Return the [X, Y] coordinate for the center point of the cell that contains the specified text.  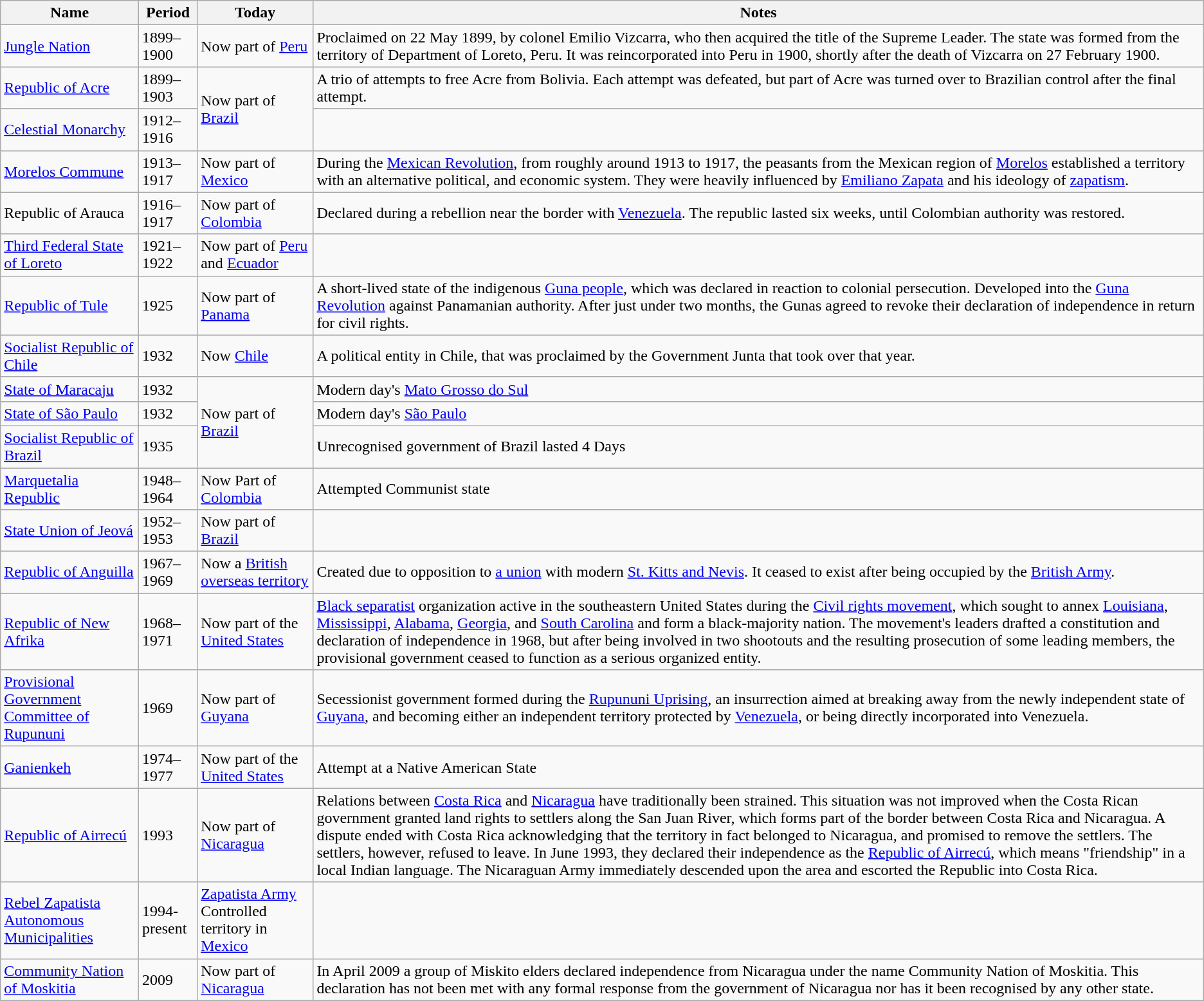
Now part of Peru [255, 46]
Today [255, 13]
Now Part of Colombia [255, 489]
Name [69, 13]
1916–1917 [167, 213]
1921–1922 [167, 255]
Modern day's São Paulo [758, 413]
Created due to opposition to a union with modern St. Kitts and Nevis. It ceased to exist after being occupied by the British Army. [758, 572]
Now part of Colombia [255, 213]
Modern day's Mato Grosso do Sul [758, 389]
Community Nation of Moskitia [69, 980]
Now Chile [255, 356]
1899–1903 [167, 87]
A political entity in Chile, that was proclaimed by the Government Junta that took over that year. [758, 356]
Third Federal State of Loreto [69, 255]
Jungle Nation [69, 46]
Now a British overseas territory [255, 572]
Attempted Communist state [758, 489]
Now part of Panama [255, 305]
Republic of Anguilla [69, 572]
1952–1953 [167, 531]
1967–1969 [167, 572]
1993 [167, 835]
1974–1977 [167, 768]
Celestial Monarchy [69, 130]
Provisional Government Committee of Rupununi [69, 708]
Republic of Acre [69, 87]
Unrecognised government of Brazil lasted 4 Days [758, 446]
State of São Paulo [69, 413]
1968–1971 [167, 631]
Morelos Commune [69, 171]
1925 [167, 305]
Now part of Mexico [255, 171]
Attempt at a Native American State [758, 768]
1912–1916 [167, 130]
Marquetalia Republic [69, 489]
Notes [758, 13]
1935 [167, 446]
Republic of Airrecú [69, 835]
Republic of Tule [69, 305]
State of Maracaju [69, 389]
1994-present [167, 921]
1969 [167, 708]
Republic of New Afrika [69, 631]
1913–1917 [167, 171]
Declared during a rebellion near the border with Venezuela. The republic lasted six weeks, until Colombian authority was restored. [758, 213]
1948–1964 [167, 489]
Period [167, 13]
Socialist Republic of Brazil [69, 446]
Rebel Zapatista Autonomous Municipalities [69, 921]
2009 [167, 980]
Zapatista Army Controlled territory in Mexico [255, 921]
State Union of Jeová [69, 531]
Ganienkeh [69, 768]
Republic of Arauca [69, 213]
Now part of Guyana [255, 708]
1899–1900 [167, 46]
Now part of Peru and Ecuador [255, 255]
Socialist Republic of Chile [69, 356]
